From the cell containing the given text, extract its center point as (X, Y) coordinate. 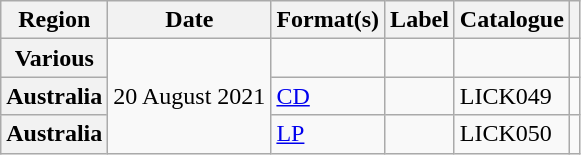
Catalogue (512, 20)
CD (328, 96)
LICK050 (512, 134)
LP (328, 134)
Label (420, 20)
Date (190, 20)
Region (54, 20)
Format(s) (328, 20)
Various (54, 58)
LICK049 (512, 96)
20 August 2021 (190, 96)
